Provide the [X, Y] coordinate of the cell's center where the given text is located.  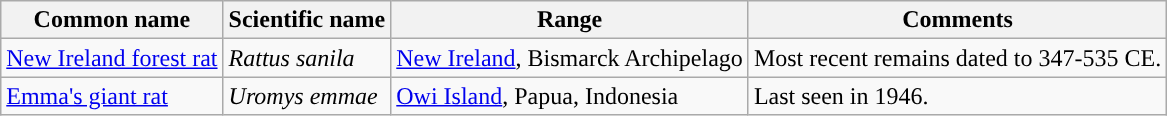
Uromys emmae [307, 96]
Rattus sanila [307, 58]
Last seen in 1946. [957, 96]
Most recent remains dated to 347-535 CE. [957, 58]
New Ireland forest rat [112, 58]
Emma's giant rat [112, 96]
Owi Island, Papua, Indonesia [570, 96]
Comments [957, 20]
Common name [112, 20]
Scientific name [307, 20]
New Ireland, Bismarck Archipelago [570, 58]
Range [570, 20]
